From the cell containing the given text, extract its center point as (x, y) coordinate. 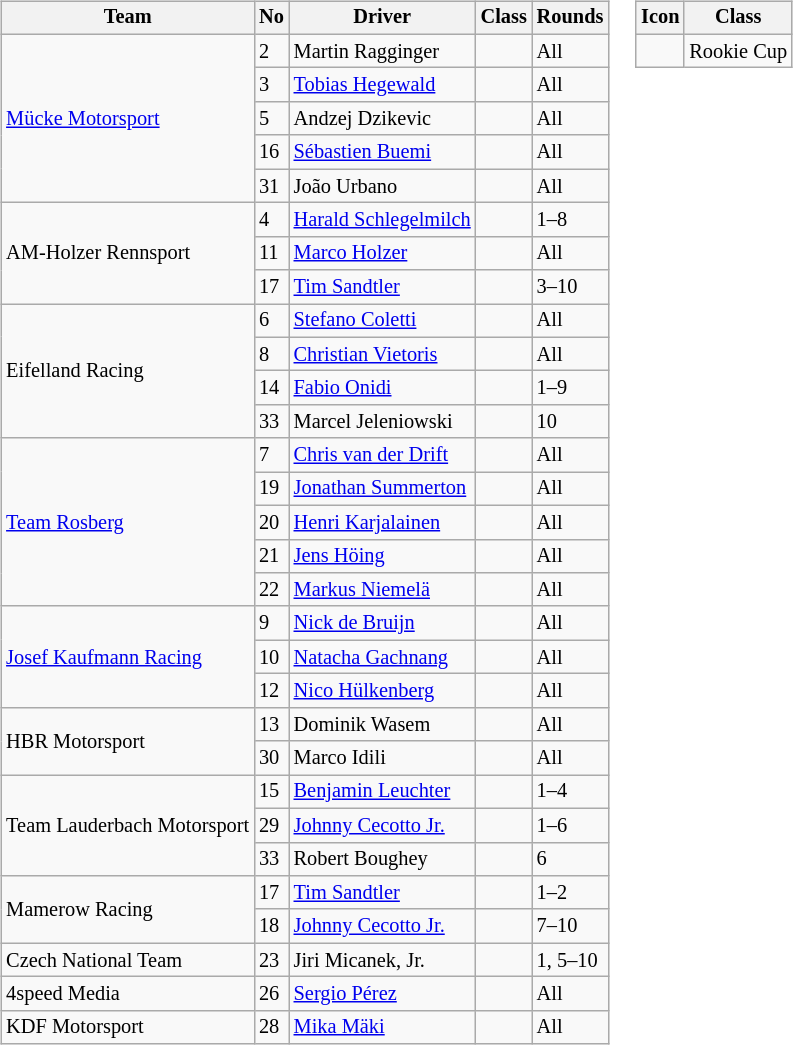
1–4 (570, 792)
HBR Motorsport (128, 740)
23 (272, 960)
22 (272, 590)
Jonathan Summerton (382, 489)
Rookie Cup (738, 51)
21 (272, 556)
Markus Niemelä (382, 590)
1–6 (570, 825)
Andzej Dzikevic (382, 119)
15 (272, 792)
Tobias Hegewald (382, 85)
13 (272, 724)
Nick de Bruijn (382, 623)
Mika Mäki (382, 1027)
Team Lauderbach Motorsport (128, 826)
Josef Kaufmann Racing (128, 656)
Henri Karjalainen (382, 522)
4speed Media (128, 994)
AM-Holzer Rennsport (128, 254)
7 (272, 455)
28 (272, 1027)
Robert Boughey (382, 859)
12 (272, 691)
30 (272, 758)
Mamerow Racing (128, 910)
Natacha Gachnang (382, 657)
31 (272, 186)
4 (272, 220)
Dominik Wasem (382, 724)
Harald Schlegelmilch (382, 220)
3–10 (570, 287)
Mücke Motorsport (128, 118)
Icon (660, 18)
Team Rosberg (128, 522)
Fabio Onidi (382, 388)
No (272, 18)
8 (272, 354)
Marco Holzer (382, 253)
Jens Höing (382, 556)
Stefano Coletti (382, 321)
Marcel Jeleniowski (382, 422)
7–10 (570, 926)
Nico Hülkenberg (382, 691)
Christian Vietoris (382, 354)
Martin Ragginger (382, 51)
19 (272, 489)
20 (272, 522)
Eifelland Racing (128, 372)
Czech National Team (128, 960)
Driver (382, 18)
Sergio Pérez (382, 994)
1–8 (570, 220)
Chris van der Drift (382, 455)
18 (272, 926)
5 (272, 119)
1, 5–10 (570, 960)
João Urbano (382, 186)
16 (272, 152)
Rounds (570, 18)
9 (272, 623)
Marco Idili (382, 758)
KDF Motorsport (128, 1027)
3 (272, 85)
14 (272, 388)
1–9 (570, 388)
Team (128, 18)
29 (272, 825)
Benjamin Leuchter (382, 792)
Jiri Micanek, Jr. (382, 960)
2 (272, 51)
11 (272, 253)
1–2 (570, 893)
Sébastien Buemi (382, 152)
26 (272, 994)
